Detect which cell encompasses the target text, then output its [X, Y] center coordinate. 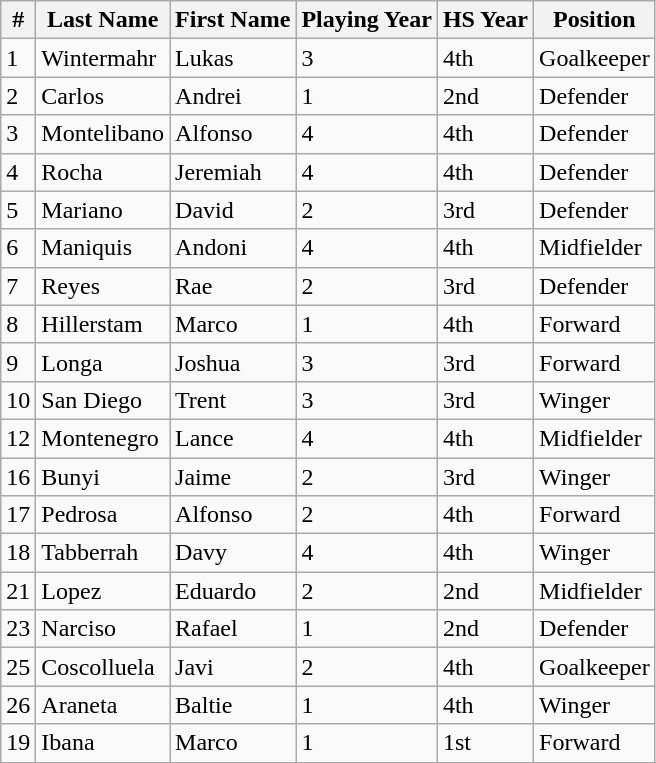
Trent [233, 400]
26 [18, 705]
Lance [233, 438]
Coscolluela [103, 667]
Narciso [103, 629]
17 [18, 515]
San Diego [103, 400]
Carlos [103, 96]
Position [595, 20]
25 [18, 667]
12 [18, 438]
First Name [233, 20]
Wintermahr [103, 58]
1st [485, 743]
Lukas [233, 58]
Eduardo [233, 591]
Lopez [103, 591]
Javi [233, 667]
23 [18, 629]
Jaime [233, 477]
Bunyi [103, 477]
Andoni [233, 248]
8 [18, 324]
19 [18, 743]
Rafael [233, 629]
21 [18, 591]
David [233, 210]
Baltie [233, 705]
Jeremiah [233, 172]
Andrei [233, 96]
Tabberrah [103, 553]
Pedrosa [103, 515]
Montelibano [103, 134]
7 [18, 286]
Ibana [103, 743]
10 [18, 400]
Rocha [103, 172]
Longa [103, 362]
Mariano [103, 210]
Rae [233, 286]
# [18, 20]
6 [18, 248]
HS Year [485, 20]
Playing Year [366, 20]
Joshua [233, 362]
Maniquis [103, 248]
9 [18, 362]
5 [18, 210]
16 [18, 477]
Hillerstam [103, 324]
Araneta [103, 705]
Davy [233, 553]
Montenegro [103, 438]
Reyes [103, 286]
18 [18, 553]
Last Name [103, 20]
